Capture the cell that displays the provided text and extract its [x, y] central coordinate. 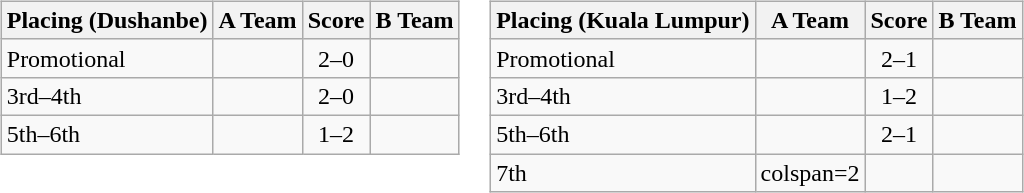
Placing (Kuala Lumpur) [623, 20]
Placing (Dushanbe) [107, 20]
7th [623, 173]
colspan=2 [810, 173]
